For the text-containing cell, return its midpoint in (x, y) coordinate format. 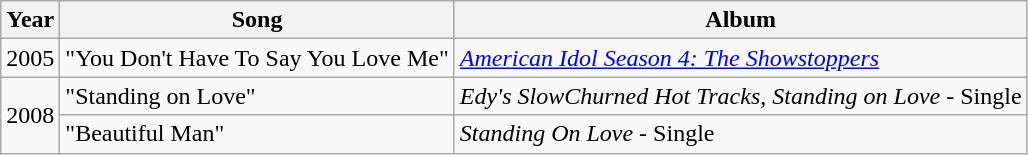
Standing On Love - Single (740, 134)
2008 (30, 115)
"Standing on Love" (257, 96)
2005 (30, 58)
Song (257, 20)
Edy's SlowChurned Hot Tracks, Standing on Love - Single (740, 96)
"You Don't Have To Say You Love Me" (257, 58)
Album (740, 20)
Year (30, 20)
"Beautiful Man" (257, 134)
American Idol Season 4: The Showstoppers (740, 58)
